Return the [x, y] coordinate for the center point of the cell that contains the specified text.  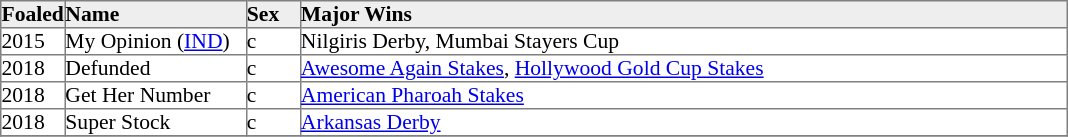
Awesome Again Stakes, Hollywood Gold Cup Stakes [683, 68]
Sex [273, 14]
Major Wins [683, 14]
2015 [33, 42]
American Pharoah Stakes [683, 96]
Name [156, 14]
Arkansas Derby [683, 122]
My Opinion (IND) [156, 42]
Get Her Number [156, 96]
Defunded [156, 68]
Super Stock [156, 122]
Nilgiris Derby, Mumbai Stayers Cup [683, 42]
Foaled [33, 14]
